Determine the (x, y) coordinate at the center of the cell enclosing the given text.  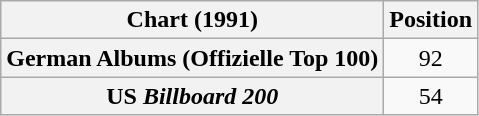
54 (431, 96)
German Albums (Offizielle Top 100) (192, 58)
US Billboard 200 (192, 96)
Position (431, 20)
92 (431, 58)
Chart (1991) (192, 20)
